Return (X, Y) of the center of cell containing provided text 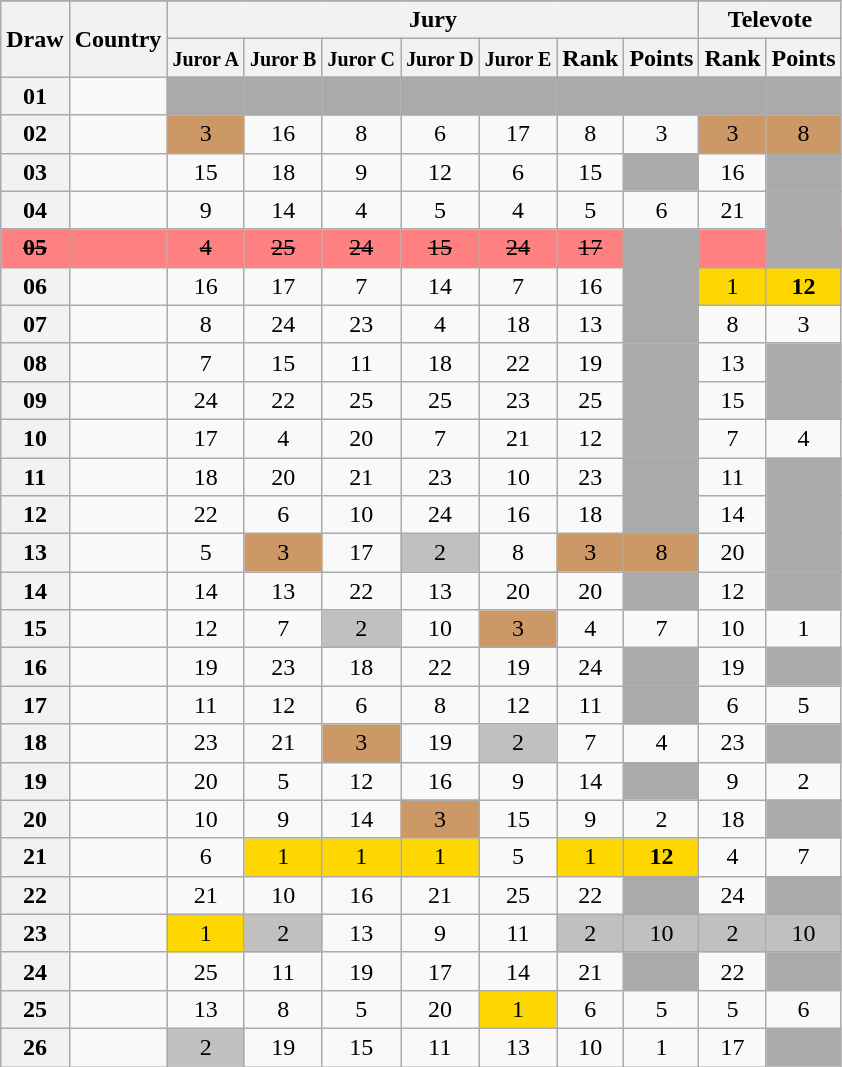
09 (35, 400)
07 (35, 324)
08 (35, 362)
Juror A (206, 58)
Juror B (283, 58)
05 (35, 248)
04 (35, 210)
01 (35, 96)
26 (35, 1047)
03 (35, 172)
Televote (770, 20)
Juror E (518, 58)
06 (35, 286)
02 (35, 134)
Juror C (362, 58)
Country (118, 39)
Juror D (440, 58)
Draw (35, 39)
Jury (433, 20)
